Search for the cell housing the specified text and yield its [x, y] center coordinate. 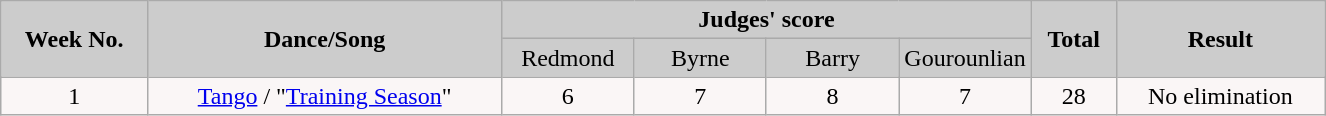
Barry [832, 58]
Result [1220, 39]
Byrne [700, 58]
No elimination [1220, 96]
Tango / "Training Season" [325, 96]
28 [1074, 96]
Judges' score [767, 20]
Gourounlian [965, 58]
8 [832, 96]
6 [568, 96]
Total [1074, 39]
1 [74, 96]
Week No. [74, 39]
Redmond [568, 58]
Dance/Song [325, 39]
